Identify which cell holds the provided text, then report its [X, Y] central coordinate. 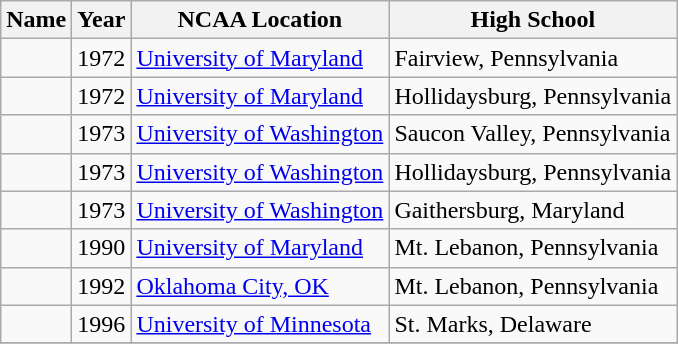
University of Minnesota [260, 324]
Oklahoma City, OK [260, 286]
Name [36, 20]
Gaithersburg, Maryland [533, 210]
1992 [102, 286]
1996 [102, 324]
1990 [102, 248]
Saucon Valley, Pennsylvania [533, 134]
NCAA Location [260, 20]
St. Marks, Delaware [533, 324]
High School [533, 20]
Fairview, Pennsylvania [533, 58]
Year [102, 20]
